Find where the given text appears and provide that cell's center as (x, y) coordinate. 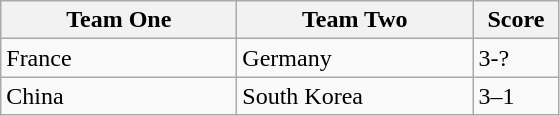
South Korea (355, 96)
Score (516, 20)
China (119, 96)
3–1 (516, 96)
3-? (516, 58)
Team Two (355, 20)
France (119, 58)
Team One (119, 20)
Germany (355, 58)
